Provide the [x, y] coordinate of the cell's center where the given text is located.  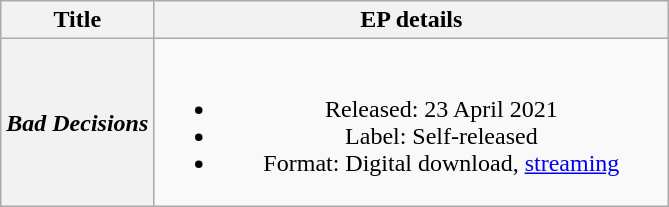
EP details [412, 20]
Released: 23 April 2021Label: Self-releasedFormat: Digital download, streaming [412, 122]
Bad Decisions [78, 122]
Title [78, 20]
